Search for the cell housing the specified text and yield its [X, Y] center coordinate. 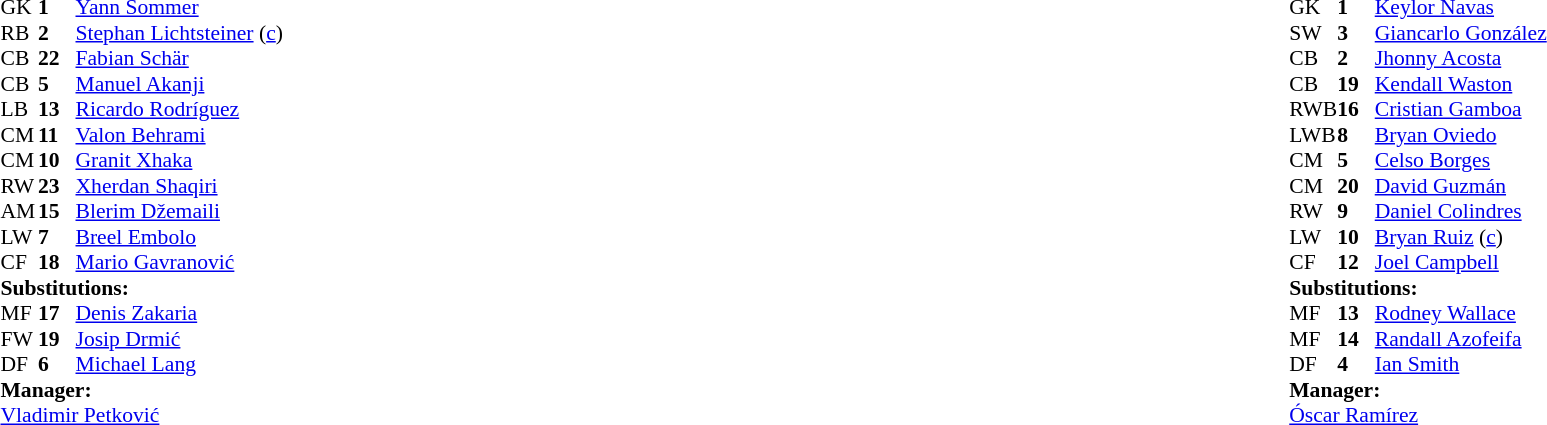
Denis Zakaria [180, 313]
16 [1356, 109]
Blerim Džemaili [180, 211]
Jhonny Acosta [1461, 59]
FW [19, 339]
LWB [1313, 135]
23 [57, 186]
Michael Lang [180, 365]
Rodney Wallace [1461, 313]
Kendall Waston [1461, 84]
Breel Embolo [180, 237]
Randall Azofeifa [1461, 339]
Mario Gavranović [180, 263]
15 [57, 211]
AM [19, 211]
Daniel Colindres [1461, 211]
3 [1356, 33]
Manuel Akanji [180, 84]
17 [57, 313]
Josip Drmić [180, 339]
Valon Behrami [180, 135]
David Guzmán [1461, 186]
Ian Smith [1461, 365]
RWB [1313, 109]
4 [1356, 365]
Joel Campbell [1461, 263]
Bryan Ruiz (c) [1461, 237]
Bryan Oviedo [1461, 135]
6 [57, 365]
14 [1356, 339]
Celso Borges [1461, 161]
8 [1356, 135]
Fabian Schär [180, 59]
9 [1356, 211]
11 [57, 135]
Granit Xhaka [180, 161]
22 [57, 59]
Stephan Lichtsteiner (c) [180, 33]
RB [19, 33]
Cristian Gamboa [1461, 109]
Xherdan Shaqiri [180, 186]
Ricardo Rodríguez [180, 109]
7 [57, 237]
18 [57, 263]
Giancarlo González [1461, 33]
SW [1313, 33]
LB [19, 109]
20 [1356, 186]
12 [1356, 263]
